Scan for the cell matching the given text and deliver its [X, Y] coordinate at center. 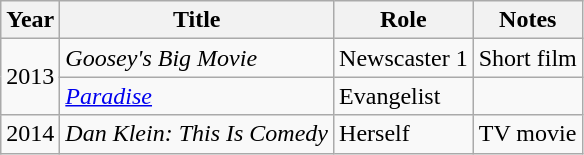
Goosey's Big Movie [197, 58]
2014 [30, 134]
Paradise [197, 96]
Newscaster 1 [404, 58]
Dan Klein: This Is Comedy [197, 134]
Title [197, 20]
Role [404, 20]
2013 [30, 77]
Notes [528, 20]
Short film [528, 58]
Year [30, 20]
TV movie [528, 134]
Evangelist [404, 96]
Herself [404, 134]
